Identify which cell holds the provided text, then report its [X, Y] central coordinate. 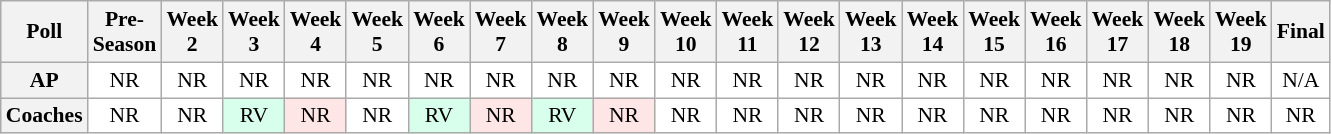
Week6 [439, 32]
Week14 [933, 32]
Week8 [562, 32]
Week17 [1118, 32]
Week4 [316, 32]
Week13 [871, 32]
Week2 [192, 32]
Week15 [994, 32]
Week7 [501, 32]
Week5 [377, 32]
N/A [1301, 80]
Week10 [686, 32]
Coaches [44, 116]
Week12 [809, 32]
Poll [44, 32]
Week3 [254, 32]
Week16 [1056, 32]
Pre-Season [125, 32]
Week9 [624, 32]
AP [44, 80]
Final [1301, 32]
Week19 [1241, 32]
Week18 [1179, 32]
Week11 [748, 32]
